Determine the [x, y] coordinate at the center of the cell enclosing the given text.  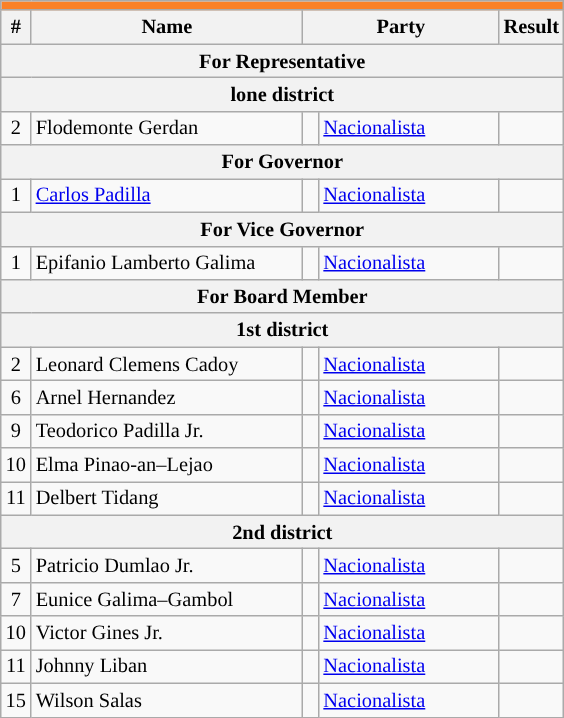
For Board Member [282, 296]
Delbert Tidang [167, 498]
Victor Gines Jr. [167, 633]
Name [167, 27]
For Governor [282, 162]
Carlos Padilla [167, 195]
Party [401, 27]
lone district [282, 94]
For Vice Governor [282, 229]
Leonard Clemens Cadoy [167, 364]
Johnny Liban [167, 666]
Elma Pinao-an–Lejao [167, 465]
Teodorico Padilla Jr. [167, 431]
Epifanio Lamberto Galima [167, 263]
For Representative [282, 61]
Eunice Galima–Gambol [167, 599]
Wilson Salas [167, 700]
Result [532, 27]
Arnel Hernandez [167, 397]
5 [16, 565]
1st district [282, 330]
6 [16, 397]
Patricio Dumlao Jr. [167, 565]
2nd district [282, 532]
# [16, 27]
9 [16, 431]
7 [16, 599]
Flodemonte Gerdan [167, 128]
15 [16, 700]
